Capture the cell that displays the provided text and extract its [X, Y] central coordinate. 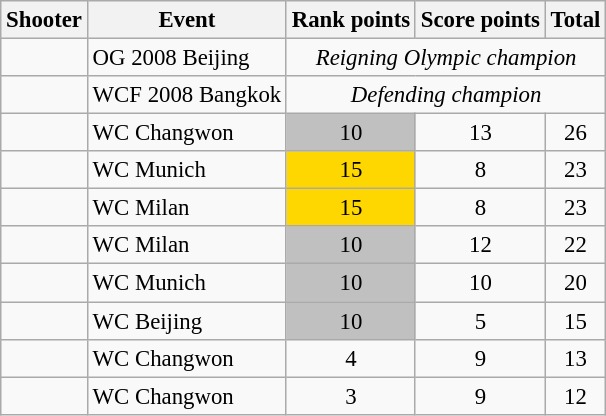
WCF 2008 Bangkok [186, 95]
Rank points [350, 20]
Score points [480, 20]
3 [350, 396]
Shooter [44, 20]
Event [186, 20]
4 [350, 358]
5 [480, 321]
Reigning Olympic champion [446, 58]
Defending champion [446, 95]
WC Beijing [186, 321]
20 [575, 283]
OG 2008 Beijing [186, 58]
26 [575, 133]
Total [575, 20]
22 [575, 245]
